Capture the cell that displays the provided text and extract its (X, Y) central coordinate. 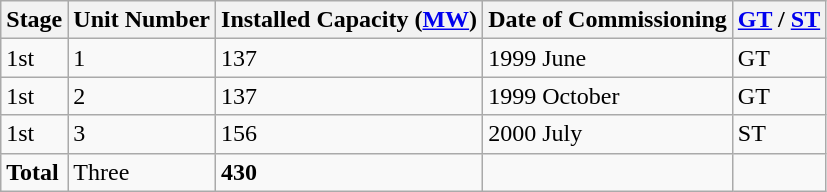
2 (142, 96)
ST (778, 134)
1 (142, 58)
2000 July (608, 134)
Stage (34, 20)
1999 October (608, 96)
Date of Commissioning (608, 20)
430 (350, 172)
156 (350, 134)
Three (142, 172)
GT / ST (778, 20)
1999 June (608, 58)
Unit Number (142, 20)
Total (34, 172)
Installed Capacity (MW) (350, 20)
3 (142, 134)
